Determine the [X, Y] coordinate at the center of the cell enclosing the given text.  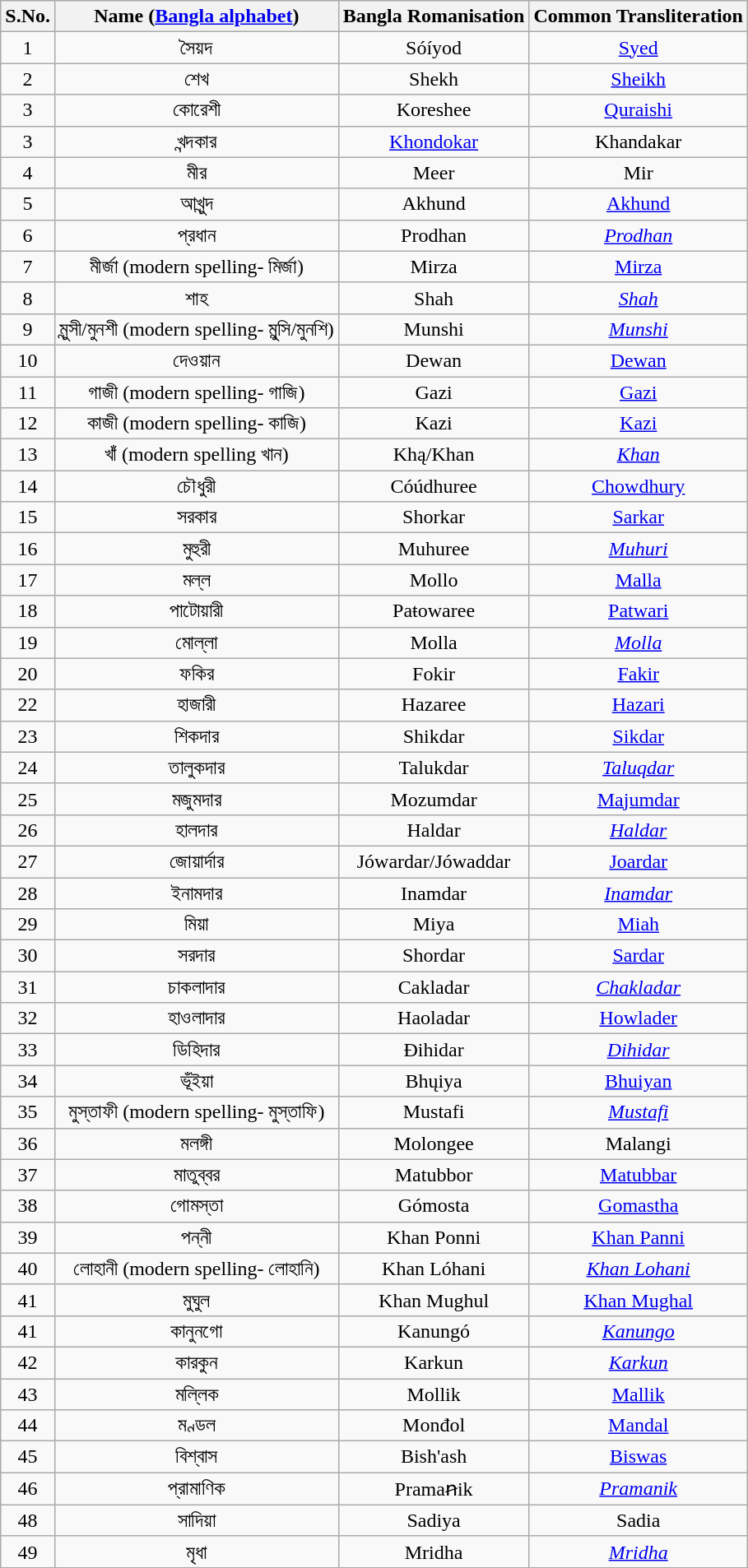
Pramanik [639, 1489]
Taluqdar [639, 768]
মাতুব্বর [196, 1175]
Patwari [639, 611]
Biswas [639, 1457]
Fakir [639, 674]
গাজী (modern spelling- গাজি) [196, 392]
33 [28, 1050]
37 [28, 1175]
সৈয়দ [196, 48]
8 [28, 298]
Joardar [639, 861]
40 [28, 1269]
মিয়া [196, 925]
Sadia [639, 1520]
Haoladar [434, 1018]
15 [28, 517]
23 [28, 736]
প্রামাণিক [196, 1489]
হালদার [196, 830]
20 [28, 674]
44 [28, 1426]
শিকদার [196, 736]
খাঁ (modern spelling খান) [196, 455]
5 [28, 204]
17 [28, 580]
সরকার [196, 517]
Shordar [434, 956]
মীর [196, 173]
Sarkar [639, 517]
1 [28, 48]
Sardar [639, 956]
Malla [639, 580]
কানুনগো [196, 1331]
28 [28, 893]
Gomastha [639, 1206]
Khan Panni [639, 1237]
Bish'ash [434, 1457]
Cakladar [434, 987]
চাকলাদার [196, 987]
Khandakar [639, 141]
Bhųiya [434, 1081]
39 [28, 1237]
36 [28, 1144]
Koreshee [434, 110]
কোরেশী [196, 110]
শেখ [196, 79]
দেওয়ান [196, 360]
পন্নী [196, 1237]
পাটোয়ারী [196, 611]
Majumdar [639, 799]
Quraishi [639, 110]
24 [28, 768]
Fokir [434, 674]
মণ্ডল [196, 1426]
মল্ল [196, 580]
Mozumdar [434, 799]
Mir [639, 173]
18 [28, 611]
2 [28, 79]
Molongee [434, 1144]
Shekh [434, 79]
Monđol [434, 1426]
Pramaꞥik [434, 1489]
Miah [639, 925]
Sadiya [434, 1520]
Khan Ponni [434, 1237]
মল্লিক [196, 1394]
তালুকদার [196, 768]
26 [28, 830]
সরদার [196, 956]
Shorkar [434, 517]
Kanungo [639, 1331]
29 [28, 925]
6 [28, 235]
Khan Lohani [639, 1269]
Bhuiyan [639, 1081]
13 [28, 455]
জোয়ার্দার [196, 861]
Đihidar [434, 1050]
4 [28, 173]
মোল্লা [196, 643]
49 [28, 1552]
25 [28, 799]
Shikdar [434, 736]
মলঙ্গী [196, 1144]
Mollik [434, 1394]
Chowdhury [639, 486]
মীর্জা (modern spelling- মির্জা) [196, 267]
Sheikh [639, 79]
মজুমদার [196, 799]
11 [28, 392]
7 [28, 267]
S.No. [28, 16]
মুস্তাফী (modern spelling- মুস্তাফি) [196, 1112]
মুন্সী/মুনশী (modern spelling- মুন্সি/মুনশি) [196, 329]
Jówardar/Jówaddar [434, 861]
ইনামদার [196, 893]
প্রধান [196, 235]
Common Transliteration [639, 16]
মুঘুল [196, 1300]
Khondokar [434, 141]
Howlader [639, 1018]
38 [28, 1206]
কারকুন [196, 1362]
19 [28, 643]
Sóíyod [434, 48]
Mandal [639, 1426]
Dihidar [639, 1050]
হাওলাদার [196, 1018]
আখুন্দ [196, 204]
Khan [639, 455]
Muhuri [639, 549]
লোহানী (modern spelling- লোহানি) [196, 1269]
Miya [434, 925]
Kanungó [434, 1331]
ফকির [196, 674]
Chakladar [639, 987]
Mollo [434, 580]
34 [28, 1081]
48 [28, 1520]
10 [28, 360]
গোমস্তা [196, 1206]
Bangla Romanisation [434, 16]
14 [28, 486]
Meer [434, 173]
31 [28, 987]
হাজারী [196, 705]
শাহ [196, 298]
মুহুরী [196, 549]
কাজী (modern spelling- কাজি) [196, 424]
16 [28, 549]
Syed [639, 48]
মৃধা [196, 1552]
Hazari [639, 705]
Hazaree [434, 705]
Matubbar [639, 1175]
27 [28, 861]
Sikdar [639, 736]
Name (Bangla alphabet) [196, 16]
45 [28, 1457]
Matubbor [434, 1175]
Malangi [639, 1144]
32 [28, 1018]
42 [28, 1362]
9 [28, 329]
Khan Mughal [639, 1300]
12 [28, 424]
43 [28, 1394]
Khą/Khan [434, 455]
Cóúdhuree [434, 486]
35 [28, 1112]
Khan Mughul [434, 1300]
ডিহিদার [196, 1050]
সাদিয়া [196, 1520]
Mallik [639, 1394]
Muhuree [434, 549]
ভূঁইয়া [196, 1081]
Talukdar [434, 768]
Paŧowaree [434, 611]
Khan Lóhani [434, 1269]
চৌধুরী [196, 486]
46 [28, 1489]
30 [28, 956]
খন্দকার [196, 141]
22 [28, 705]
Gómosta [434, 1206]
বিশ্বাস [196, 1457]
